For the text-containing cell, return its midpoint in [X, Y] coordinate format. 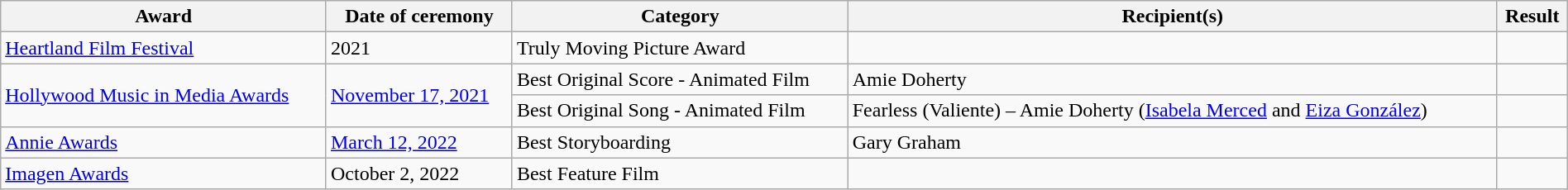
Best Original Score - Animated Film [680, 79]
Fearless (Valiente) – Amie Doherty (Isabela Merced and Eiza González) [1173, 111]
March 12, 2022 [418, 142]
Category [680, 17]
Annie Awards [164, 142]
Date of ceremony [418, 17]
Recipient(s) [1173, 17]
Heartland Film Festival [164, 48]
Hollywood Music in Media Awards [164, 95]
Result [1532, 17]
Gary Graham [1173, 142]
2021 [418, 48]
Best Storyboarding [680, 142]
Best Feature Film [680, 173]
Amie Doherty [1173, 79]
Best Original Song - Animated Film [680, 111]
Award [164, 17]
Imagen Awards [164, 173]
November 17, 2021 [418, 95]
Truly Moving Picture Award [680, 48]
October 2, 2022 [418, 173]
